Find where the given text appears and provide that cell's center as [x, y] coordinate. 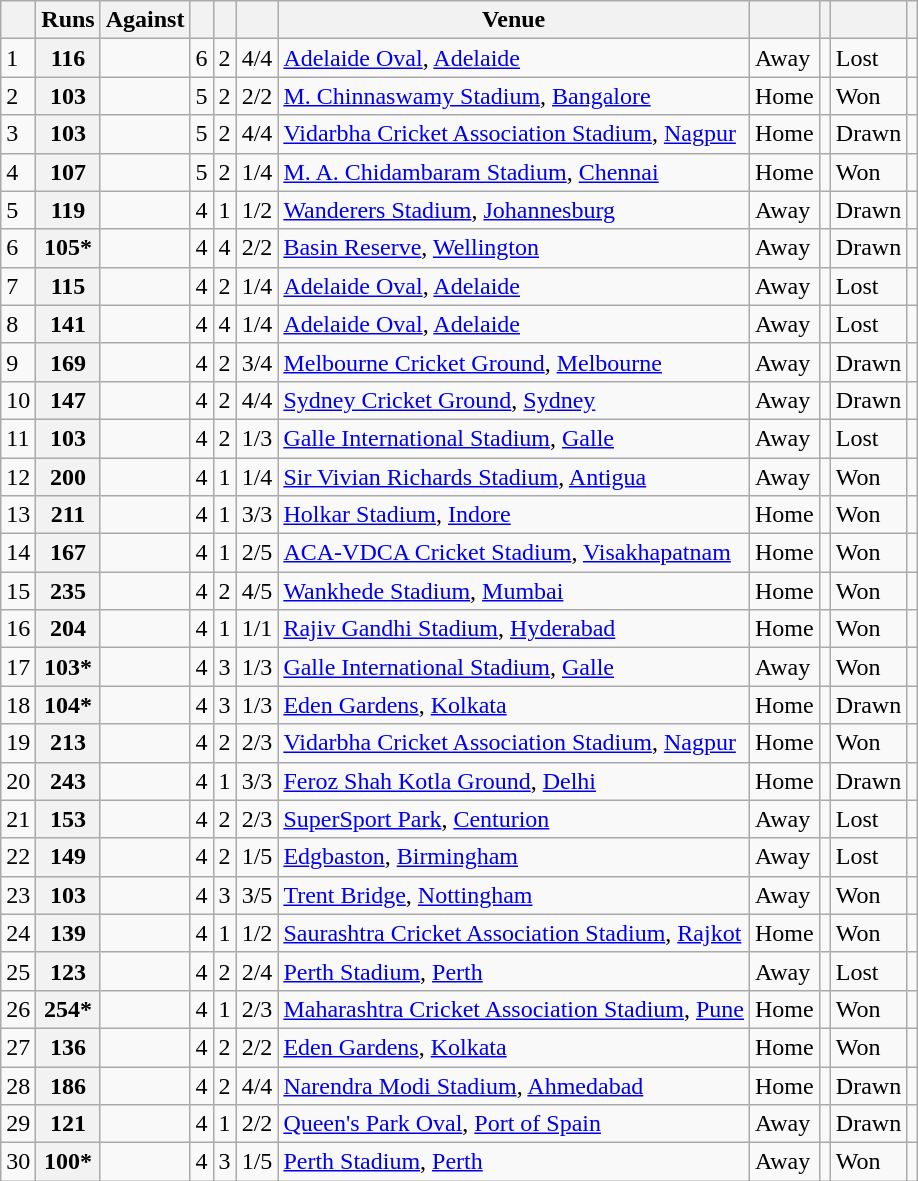
2/4 [257, 971]
100* [68, 1162]
1/1 [257, 629]
107 [68, 172]
28 [18, 1085]
14 [18, 553]
Holkar Stadium, Indore [514, 515]
200 [68, 477]
24 [18, 933]
149 [68, 857]
29 [18, 1124]
136 [68, 1047]
20 [18, 781]
2/5 [257, 553]
104* [68, 705]
25 [18, 971]
Wanderers Stadium, Johannesburg [514, 210]
103* [68, 667]
SuperSport Park, Centurion [514, 819]
M. A. Chidambaram Stadium, Chennai [514, 172]
186 [68, 1085]
Sir Vivian Richards Stadium, Antigua [514, 477]
9 [18, 362]
147 [68, 400]
19 [18, 743]
116 [68, 58]
Trent Bridge, Nottingham [514, 895]
11 [18, 438]
Wankhede Stadium, Mumbai [514, 591]
3/4 [257, 362]
4/5 [257, 591]
Saurashtra Cricket Association Stadium, Rajkot [514, 933]
Against [145, 20]
18 [18, 705]
167 [68, 553]
211 [68, 515]
121 [68, 1124]
Maharashtra Cricket Association Stadium, Pune [514, 1009]
139 [68, 933]
13 [18, 515]
12 [18, 477]
235 [68, 591]
Sydney Cricket Ground, Sydney [514, 400]
Runs [68, 20]
141 [68, 324]
27 [18, 1047]
Narendra Modi Stadium, Ahmedabad [514, 1085]
23 [18, 895]
8 [18, 324]
254* [68, 1009]
Queen's Park Oval, Port of Spain [514, 1124]
213 [68, 743]
123 [68, 971]
3/5 [257, 895]
Melbourne Cricket Ground, Melbourne [514, 362]
Basin Reserve, Wellington [514, 248]
Venue [514, 20]
Rajiv Gandhi Stadium, Hyderabad [514, 629]
Feroz Shah Kotla Ground, Delhi [514, 781]
204 [68, 629]
30 [18, 1162]
243 [68, 781]
7 [18, 286]
10 [18, 400]
M. Chinnaswamy Stadium, Bangalore [514, 96]
115 [68, 286]
153 [68, 819]
Edgbaston, Birmingham [514, 857]
16 [18, 629]
119 [68, 210]
105* [68, 248]
169 [68, 362]
21 [18, 819]
22 [18, 857]
17 [18, 667]
ACA-VDCA Cricket Stadium, Visakhapatnam [514, 553]
26 [18, 1009]
15 [18, 591]
